Scan for the cell matching the given text and deliver its [x, y] coordinate at center. 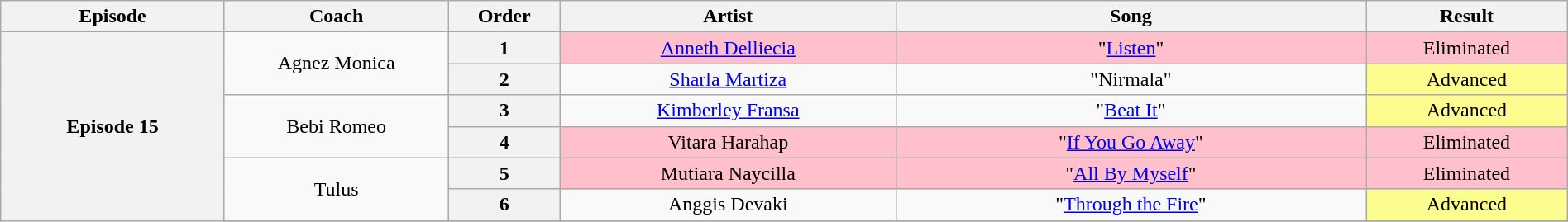
4 [504, 142]
2 [504, 79]
5 [504, 173]
"All By Myself" [1131, 173]
Result [1467, 17]
"Beat It" [1131, 111]
Anggis Devaki [728, 205]
Vitara Harahap [728, 142]
Sharla Martiza [728, 79]
"Through the Fire" [1131, 205]
Mutiara Naycilla [728, 173]
6 [504, 205]
"Nirmala" [1131, 79]
Episode 15 [112, 126]
"Listen" [1131, 48]
3 [504, 111]
Artist [728, 17]
Anneth Delliecia [728, 48]
"If You Go Away" [1131, 142]
Bebi Romeo [336, 126]
Agnez Monica [336, 64]
Episode [112, 17]
Kimberley Fransa [728, 111]
Tulus [336, 189]
Song [1131, 17]
1 [504, 48]
Coach [336, 17]
Order [504, 17]
